Pinpoint the cell where the given text exists, returning its (X, Y) midpoint coordinate. 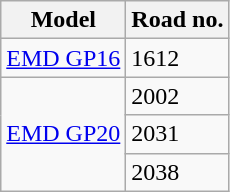
EMD GP16 (64, 58)
Road no. (178, 20)
2038 (178, 172)
2002 (178, 96)
EMD GP20 (64, 134)
1612 (178, 58)
2031 (178, 134)
Model (64, 20)
